Detect which cell encompasses the target text, then output its (X, Y) center coordinate. 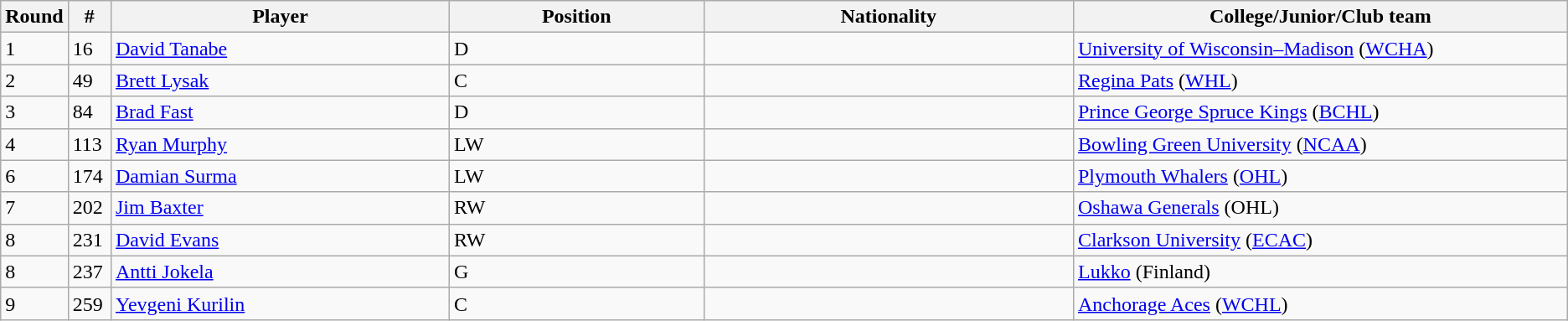
Lukko (Finland) (1320, 272)
Regina Pats (WHL) (1320, 80)
Antti Jokela (280, 272)
1 (34, 49)
Bowling Green University (NCAA) (1320, 144)
Damian Surma (280, 176)
Position (576, 17)
Ryan Murphy (280, 144)
3 (34, 112)
Nationality (888, 17)
49 (89, 80)
7 (34, 208)
# (89, 17)
16 (89, 49)
231 (89, 240)
Plymouth Whalers (OHL) (1320, 176)
Yevgeni Kurilin (280, 303)
College/Junior/Club team (1320, 17)
84 (89, 112)
113 (89, 144)
Brett Lysak (280, 80)
Prince George Spruce Kings (BCHL) (1320, 112)
David Evans (280, 240)
Round (34, 17)
237 (89, 272)
2 (34, 80)
9 (34, 303)
Oshawa Generals (OHL) (1320, 208)
Jim Baxter (280, 208)
6 (34, 176)
4 (34, 144)
University of Wisconsin–Madison (WCHA) (1320, 49)
Player (280, 17)
Anchorage Aces (WCHL) (1320, 303)
David Tanabe (280, 49)
Brad Fast (280, 112)
Clarkson University (ECAC) (1320, 240)
202 (89, 208)
G (576, 272)
259 (89, 303)
174 (89, 176)
